Find where the given text appears and provide that cell's center as [x, y] coordinate. 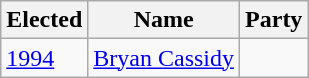
Party [274, 20]
1994 [44, 58]
Bryan Cassidy [164, 58]
Name [164, 20]
Elected [44, 20]
